Identify which cell holds the provided text, then report its (X, Y) central coordinate. 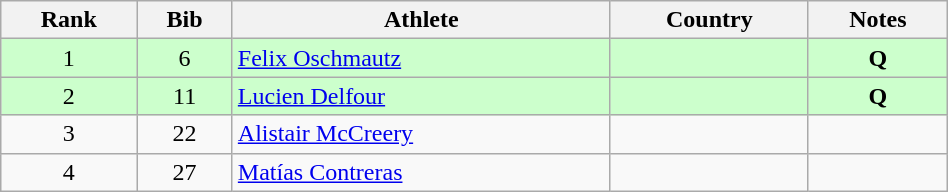
22 (184, 134)
Felix Oschmautz (421, 58)
Matías Contreras (421, 172)
Alistair McCreery (421, 134)
Bib (184, 20)
6 (184, 58)
1 (69, 58)
Athlete (421, 20)
2 (69, 96)
4 (69, 172)
11 (184, 96)
Country (709, 20)
3 (69, 134)
Lucien Delfour (421, 96)
27 (184, 172)
Rank (69, 20)
Notes (878, 20)
